Output the (X, Y) coordinate of the center of the cell containing the given text.  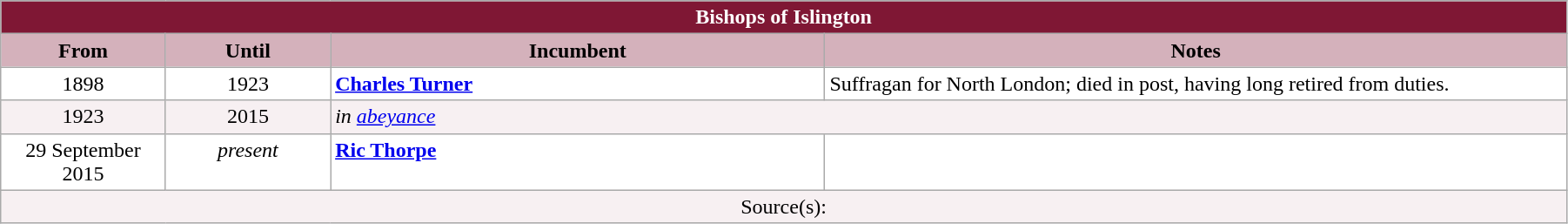
2015 (247, 117)
From (84, 51)
Until (247, 51)
in abeyance (948, 117)
Incumbent (578, 51)
Notes (1196, 51)
29 September 2015 (84, 162)
Bishops of Islington (784, 17)
1898 (84, 84)
Charles Turner (578, 84)
Source(s): (784, 207)
present (247, 162)
Suffragan for North London; died in post, having long retired from duties. (1196, 84)
Ric Thorpe (578, 162)
